Return the (X, Y) coordinate for the center point of the cell that contains the specified text.  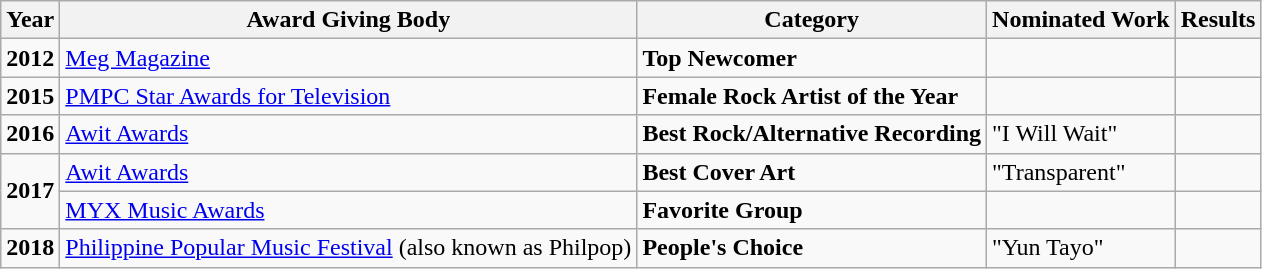
Award Giving Body (348, 20)
Meg Magazine (348, 58)
Best Cover Art (812, 172)
2018 (30, 248)
Top Newcomer (812, 58)
"I Will Wait" (1082, 134)
People's Choice (812, 248)
2017 (30, 191)
2016 (30, 134)
Nominated Work (1082, 20)
Category (812, 20)
2012 (30, 58)
"Transparent" (1082, 172)
Female Rock Artist of the Year (812, 96)
Results (1218, 20)
PMPC Star Awards for Television (348, 96)
"Yun Tayo" (1082, 248)
Favorite Group (812, 210)
Year (30, 20)
Best Rock/Alternative Recording (812, 134)
2015 (30, 96)
Philippine Popular Music Festival (also known as Philpop) (348, 248)
MYX Music Awards (348, 210)
